Locate the cell with the specified text and output its (X, Y) center coordinate. 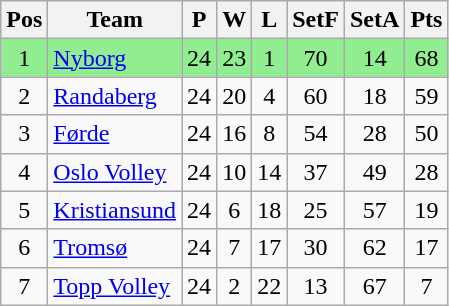
49 (374, 172)
62 (374, 248)
Oslo Volley (115, 172)
Pos (24, 20)
Nyborg (115, 58)
Pts (426, 20)
W (234, 20)
P (200, 20)
3 (24, 134)
8 (270, 134)
Tromsø (115, 248)
59 (426, 96)
37 (316, 172)
57 (374, 210)
SetF (316, 20)
25 (316, 210)
16 (234, 134)
20 (234, 96)
19 (426, 210)
23 (234, 58)
Topp Volley (115, 286)
13 (316, 286)
60 (316, 96)
70 (316, 58)
L (270, 20)
22 (270, 286)
Team (115, 20)
5 (24, 210)
30 (316, 248)
Førde (115, 134)
10 (234, 172)
68 (426, 58)
Kristiansund (115, 210)
50 (426, 134)
Randaberg (115, 96)
67 (374, 286)
54 (316, 134)
SetA (374, 20)
